Find where the given text appears and provide that cell's center as (x, y) coordinate. 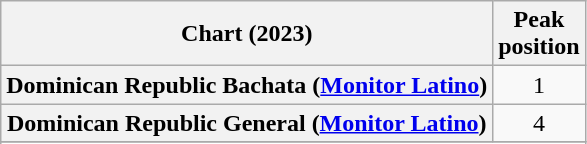
Dominican Republic Bachata (Monitor Latino) (247, 85)
Chart (2023) (247, 34)
Dominican Republic General (Monitor Latino) (247, 123)
Peakposition (539, 34)
1 (539, 85)
4 (539, 123)
